Extract the (X, Y) coordinate from the center of the cell holding the provided text.  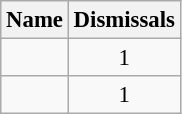
Dismissals (124, 20)
Name (35, 20)
